Determine the [X, Y] coordinate at the center of the cell enclosing the given text.  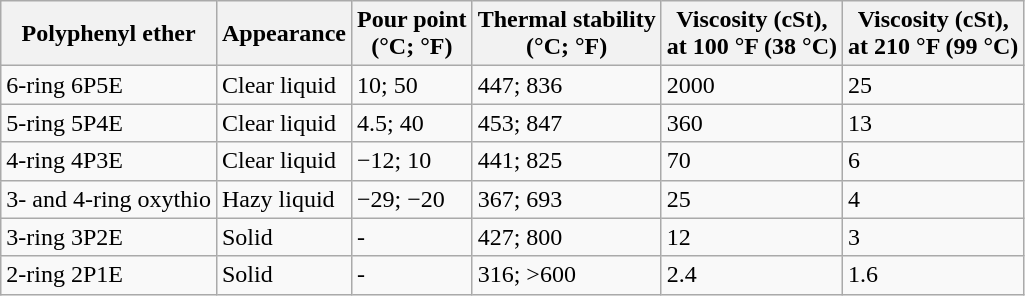
12 [752, 237]
4 [934, 199]
3-ring 3P2E [109, 237]
−12; 10 [412, 161]
2000 [752, 85]
1.6 [934, 275]
6 [934, 161]
Hazy liquid [284, 199]
453; 847 [566, 123]
316; >600 [566, 275]
3- and 4-ring oxythio [109, 199]
−29; −20 [412, 199]
360 [752, 123]
427; 800 [566, 237]
6-ring 6P5E [109, 85]
Appearance [284, 34]
Viscosity (cSt), at 210 °F (99 °C) [934, 34]
5-ring 5P4E [109, 123]
Viscosity (cSt), at 100 °F (38 °C) [752, 34]
2-ring 2P1E [109, 275]
4-ring 4P3E [109, 161]
Polyphenyl ether [109, 34]
4.5; 40 [412, 123]
441; 825 [566, 161]
13 [934, 123]
2.4 [752, 275]
Thermal stability (°C; °F) [566, 34]
10; 50 [412, 85]
70 [752, 161]
3 [934, 237]
Pour point (°C; °F) [412, 34]
367; 693 [566, 199]
447; 836 [566, 85]
